Determine the (x, y) coordinate at the center of the cell enclosing the given text.  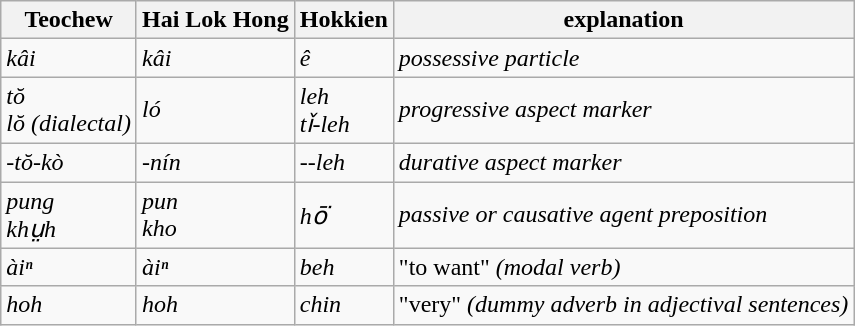
durative aspect marker (624, 162)
ê (344, 58)
progressive aspect marker (624, 110)
"very" (dummy adverb in adjectival sentences) (624, 305)
"to want" (modal verb) (624, 267)
-nín (215, 162)
Teochew (69, 20)
ló (215, 110)
possessive particle (624, 58)
leh tǐ-leh (344, 110)
Hai Lok Hong (215, 20)
hō͘ (344, 216)
explanation (624, 20)
pun kho (215, 216)
pung khṳh (69, 216)
chin (344, 305)
--leh (344, 162)
Hokkien (344, 20)
-tŏ-kò (69, 162)
passive or causative agent preposition (624, 216)
tŏ lŏ (dialectal) (69, 110)
beh (344, 267)
